Determine the (X, Y) coordinate at the center of the cell enclosing the given text.  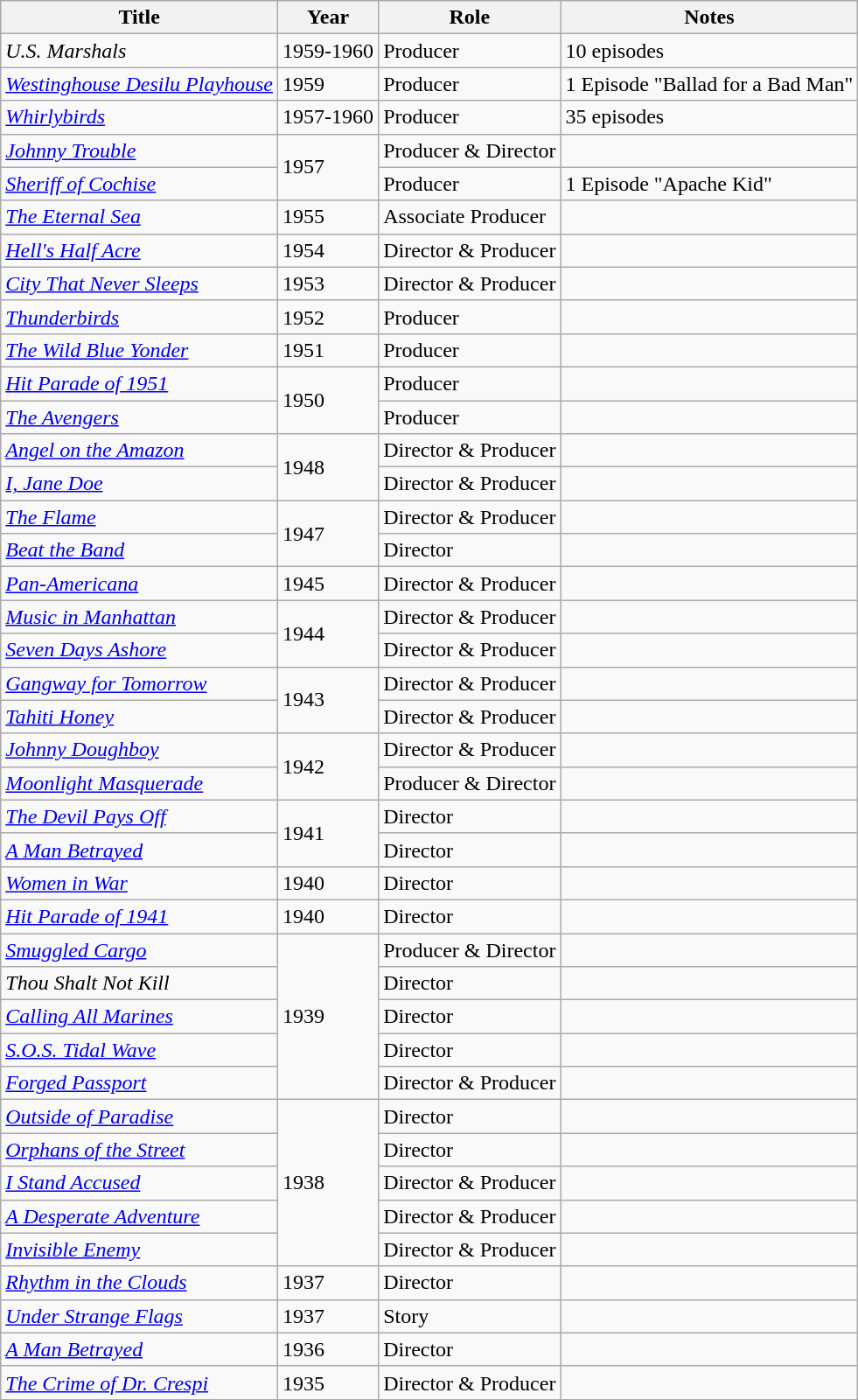
Rhythm in the Clouds (140, 1283)
1945 (329, 584)
1957 (329, 167)
Women in War (140, 883)
Hit Parade of 1941 (140, 916)
Calling All Marines (140, 1017)
1959 (329, 84)
Johnny Trouble (140, 150)
Hell's Half Acre (140, 250)
1955 (329, 217)
Thunderbirds (140, 317)
The Avengers (140, 417)
Pan-Americana (140, 584)
S.O.S. Tidal Wave (140, 1050)
Gangway for Tomorrow (140, 683)
1959-1960 (329, 51)
Story (470, 1316)
1957-1960 (329, 117)
Tahiti Honey (140, 717)
35 episodes (709, 117)
1953 (329, 283)
1935 (329, 1382)
1 Episode "Apache Kid" (709, 184)
Outside of Paradise (140, 1116)
1942 (329, 766)
Associate Producer (470, 217)
1943 (329, 700)
1947 (329, 534)
The Wild Blue Yonder (140, 350)
1941 (329, 833)
Music in Manhattan (140, 617)
The Devil Pays Off (140, 816)
Westinghouse Desilu Playhouse (140, 84)
1 Episode "Ballad for a Bad Man" (709, 84)
Moonlight Masquerade (140, 783)
Role (470, 17)
Under Strange Flags (140, 1316)
Thou Shalt Not Kill (140, 983)
Johnny Doughboy (140, 750)
Year (329, 17)
Seven Days Ashore (140, 650)
Forged Passport (140, 1083)
Smuggled Cargo (140, 949)
Whirlybirds (140, 117)
City That Never Sleeps (140, 283)
Beat the Band (140, 550)
Notes (709, 17)
1951 (329, 350)
1936 (329, 1349)
10 episodes (709, 51)
Angel on the Amazon (140, 451)
Title (140, 17)
Sheriff of Cochise (140, 184)
U.S. Marshals (140, 51)
1938 (329, 1183)
The Flame (140, 517)
1939 (329, 1016)
I Stand Accused (140, 1183)
1952 (329, 317)
Hit Parade of 1951 (140, 383)
The Eternal Sea (140, 217)
1954 (329, 250)
Orphans of the Street (140, 1150)
1950 (329, 400)
The Crime of Dr. Crespi (140, 1382)
A Desperate Adventure (140, 1216)
1944 (329, 633)
1948 (329, 467)
Invisible Enemy (140, 1249)
I, Jane Doe (140, 484)
